Search for the cell housing the specified text and yield its [X, Y] center coordinate. 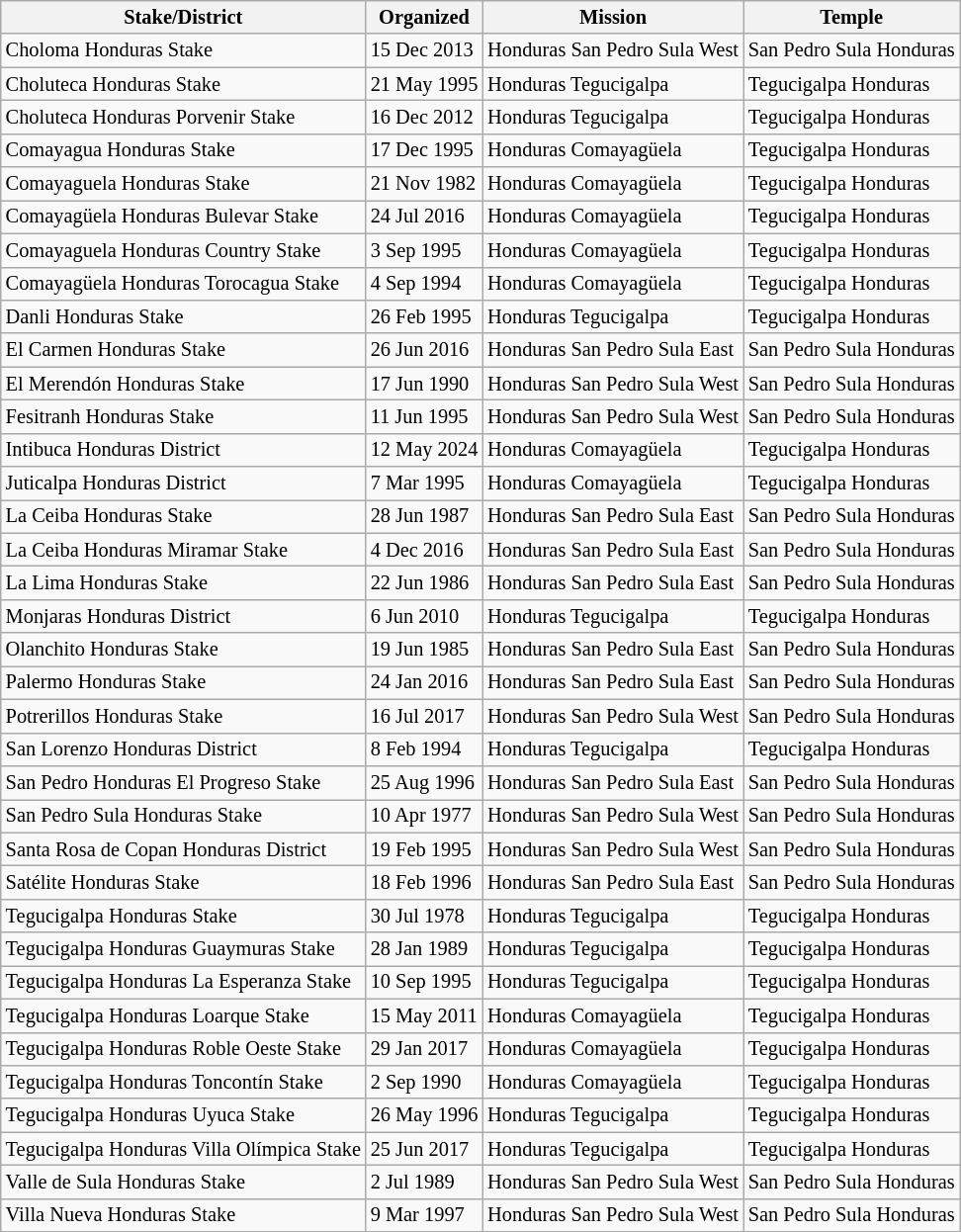
Mission [613, 17]
Santa Rosa de Copan Honduras District [184, 849]
Potrerillos Honduras Stake [184, 716]
8 Feb 1994 [424, 749]
21 May 1995 [424, 84]
18 Feb 1996 [424, 882]
El Carmen Honduras Stake [184, 350]
Choloma Honduras Stake [184, 50]
24 Jan 2016 [424, 682]
Tegucigalpa Honduras La Esperanza Stake [184, 982]
El Merendón Honduras Stake [184, 384]
7 Mar 1995 [424, 484]
9 Mar 1997 [424, 1215]
La Lima Honduras Stake [184, 582]
19 Jun 1985 [424, 650]
Temple [852, 17]
26 Jun 2016 [424, 350]
17 Jun 1990 [424, 384]
3 Sep 1995 [424, 250]
4 Dec 2016 [424, 550]
21 Nov 1982 [424, 184]
19 Feb 1995 [424, 849]
Stake/District [184, 17]
17 Dec 1995 [424, 150]
Fesitranh Honduras Stake [184, 416]
Tegucigalpa Honduras Roble Oeste Stake [184, 1049]
San Lorenzo Honduras District [184, 749]
Tegucigalpa Honduras Toncontín Stake [184, 1082]
24 Jul 2016 [424, 217]
26 Feb 1995 [424, 316]
12 May 2024 [424, 450]
Tegucigalpa Honduras Stake [184, 916]
La Ceiba Honduras Miramar Stake [184, 550]
2 Jul 1989 [424, 1182]
15 May 2011 [424, 1015]
25 Aug 1996 [424, 782]
Comayagua Honduras Stake [184, 150]
15 Dec 2013 [424, 50]
28 Jan 1989 [424, 949]
6 Jun 2010 [424, 616]
28 Jun 1987 [424, 516]
29 Jan 2017 [424, 1049]
Satélite Honduras Stake [184, 882]
La Ceiba Honduras Stake [184, 516]
Juticalpa Honduras District [184, 484]
Comayagüela Honduras Bulevar Stake [184, 217]
16 Jul 2017 [424, 716]
San Pedro Sula Honduras Stake [184, 816]
11 Jun 1995 [424, 416]
Villa Nueva Honduras Stake [184, 1215]
San Pedro Honduras El Progreso Stake [184, 782]
Choluteca Honduras Porvenir Stake [184, 117]
Organized [424, 17]
Tegucigalpa Honduras Villa Olímpica Stake [184, 1149]
Olanchito Honduras Stake [184, 650]
4 Sep 1994 [424, 284]
Tegucigalpa Honduras Guaymuras Stake [184, 949]
30 Jul 1978 [424, 916]
25 Jun 2017 [424, 1149]
2 Sep 1990 [424, 1082]
Palermo Honduras Stake [184, 682]
26 May 1996 [424, 1115]
10 Apr 1977 [424, 816]
Choluteca Honduras Stake [184, 84]
Intibuca Honduras District [184, 450]
Tegucigalpa Honduras Loarque Stake [184, 1015]
Comayaguela Honduras Stake [184, 184]
22 Jun 1986 [424, 582]
16 Dec 2012 [424, 117]
Monjaras Honduras District [184, 616]
Tegucigalpa Honduras Uyuca Stake [184, 1115]
Comayaguela Honduras Country Stake [184, 250]
10 Sep 1995 [424, 982]
Comayagüela Honduras Torocagua Stake [184, 284]
Danli Honduras Stake [184, 316]
Valle de Sula Honduras Stake [184, 1182]
